Output the (X, Y) coordinate of the center of the cell containing the given text.  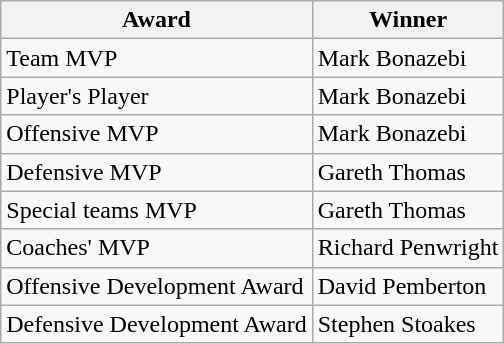
Offensive MVP (156, 134)
Player's Player (156, 96)
Team MVP (156, 58)
Richard Penwright (408, 248)
Special teams MVP (156, 210)
Coaches' MVP (156, 248)
Stephen Stoakes (408, 324)
Offensive Development Award (156, 286)
David Pemberton (408, 286)
Defensive MVP (156, 172)
Defensive Development Award (156, 324)
Award (156, 20)
Winner (408, 20)
